Return [X, Y] of the center of cell containing provided text 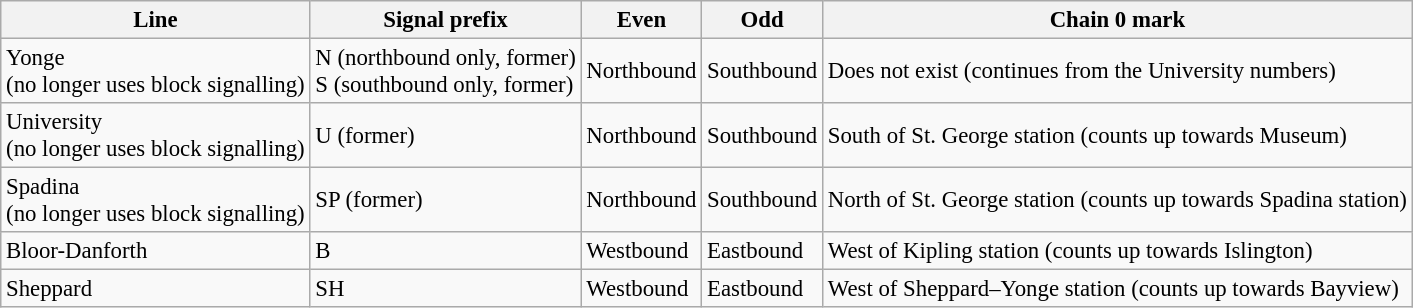
West of Kipling station (counts up towards Islington) [1117, 251]
Does not exist (continues from the University numbers) [1117, 72]
Even [642, 20]
SH [446, 289]
SP (former) [446, 200]
Odd [762, 20]
University(no longer uses block signalling) [156, 136]
B [446, 251]
Chain 0 mark [1117, 20]
North of St. George station (counts up towards Spadina station) [1117, 200]
South of St. George station (counts up towards Museum) [1117, 136]
Sheppard [156, 289]
Yonge(no longer uses block signalling) [156, 72]
West of Sheppard–Yonge station (counts up towards Bayview) [1117, 289]
N (northbound only, former) S (southbound only, former) [446, 72]
Spadina(no longer uses block signalling) [156, 200]
Bloor-Danforth [156, 251]
Line [156, 20]
U (former) [446, 136]
Signal prefix [446, 20]
